Return (x, y) of the center of cell containing provided text 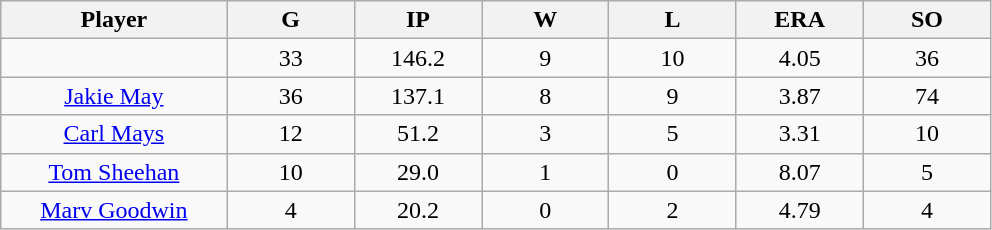
8 (546, 96)
L (672, 20)
33 (290, 58)
29.0 (418, 172)
8.07 (800, 172)
SO (926, 20)
3 (546, 134)
1 (546, 172)
3.87 (800, 96)
G (290, 20)
Carl Mays (114, 134)
Jakie May (114, 96)
Marv Goodwin (114, 210)
137.1 (418, 96)
Player (114, 20)
12 (290, 134)
146.2 (418, 58)
74 (926, 96)
4.05 (800, 58)
Tom Sheehan (114, 172)
IP (418, 20)
3.31 (800, 134)
W (546, 20)
2 (672, 210)
51.2 (418, 134)
4.79 (800, 210)
20.2 (418, 210)
ERA (800, 20)
